Locate the cell with the specified text and output its [x, y] center coordinate. 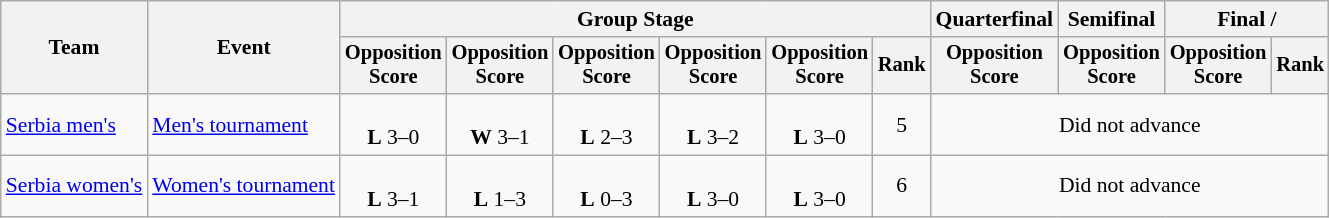
Team [74, 48]
Semifinal [1112, 19]
5 [902, 124]
L 1–3 [500, 186]
L 3–2 [714, 124]
6 [902, 186]
Serbia men's [74, 124]
L 3–1 [394, 186]
Event [244, 48]
Women's tournament [244, 186]
L 2–3 [606, 124]
Quarterfinal [995, 19]
Serbia women's [74, 186]
W 3–1 [500, 124]
Men's tournament [244, 124]
Group Stage [636, 19]
Final / [1247, 19]
L 0–3 [606, 186]
